Detect which cell encompasses the target text, then output its (x, y) center coordinate. 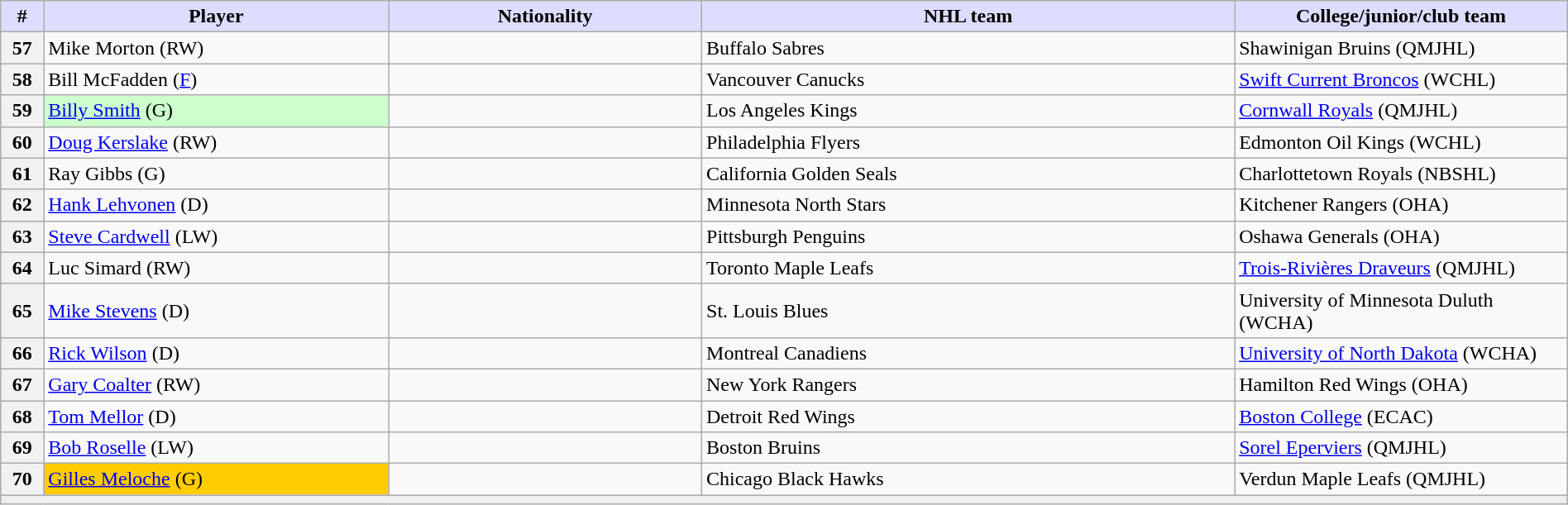
66 (22, 353)
Chicago Black Hawks (968, 479)
Mike Stevens (D) (217, 311)
Pittsburgh Penguins (968, 236)
68 (22, 416)
67 (22, 384)
Nationality (546, 17)
Minnesota North Stars (968, 205)
Cornwall Royals (QMJHL) (1401, 111)
Detroit Red Wings (968, 416)
University of Minnesota Duluth (WCHA) (1401, 311)
Player (217, 17)
Kitchener Rangers (OHA) (1401, 205)
Montreal Canadiens (968, 353)
63 (22, 236)
64 (22, 268)
Gary Coalter (RW) (217, 384)
California Golden Seals (968, 174)
Doug Kerslake (RW) (217, 142)
Shawinigan Bruins (QMJHL) (1401, 48)
62 (22, 205)
Philadelphia Flyers (968, 142)
Verdun Maple Leafs (QMJHL) (1401, 479)
Rick Wilson (D) (217, 353)
Gilles Meloche (G) (217, 479)
St. Louis Blues (968, 311)
Edmonton Oil Kings (WCHL) (1401, 142)
Swift Current Broncos (WCHL) (1401, 79)
Tom Mellor (D) (217, 416)
65 (22, 311)
Los Angeles Kings (968, 111)
Billy Smith (G) (217, 111)
Luc Simard (RW) (217, 268)
Mike Morton (RW) (217, 48)
Hank Lehvonen (D) (217, 205)
Bob Roselle (LW) (217, 448)
University of North Dakota (WCHA) (1401, 353)
Boston College (ECAC) (1401, 416)
Boston Bruins (968, 448)
College/junior/club team (1401, 17)
New York Rangers (968, 384)
69 (22, 448)
Trois-Rivières Draveurs (QMJHL) (1401, 268)
Bill McFadden (F) (217, 79)
Buffalo Sabres (968, 48)
Oshawa Generals (OHA) (1401, 236)
70 (22, 479)
59 (22, 111)
Charlottetown Royals (NBSHL) (1401, 174)
# (22, 17)
Vancouver Canucks (968, 79)
60 (22, 142)
Steve Cardwell (LW) (217, 236)
Hamilton Red Wings (OHA) (1401, 384)
Toronto Maple Leafs (968, 268)
58 (22, 79)
Sorel Eperviers (QMJHL) (1401, 448)
Ray Gibbs (G) (217, 174)
NHL team (968, 17)
57 (22, 48)
61 (22, 174)
